Scan for the cell matching the given text and deliver its (X, Y) coordinate at center. 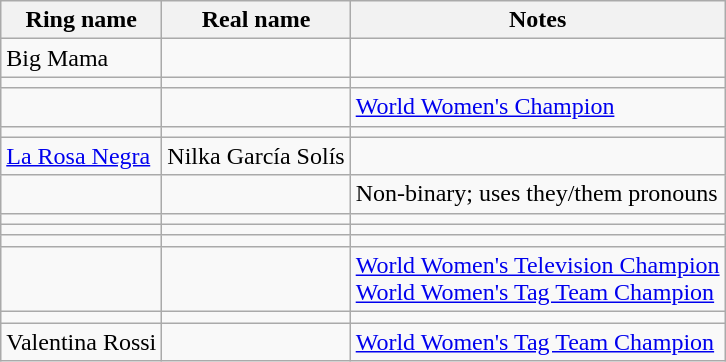
Non-binary; uses they/them pronouns (538, 194)
Notes (538, 20)
Real name (256, 20)
Valentina Rossi (82, 341)
World Women's Champion (538, 107)
Ring name (82, 20)
World Women's Tag Team Champion (538, 341)
La Rosa Negra (82, 156)
Big Mama (82, 58)
World Women's Television ChampionWorld Women's Tag Team Champion (538, 278)
Nilka García Solís (256, 156)
